Output the (x, y) coordinate of the center of the cell containing the given text.  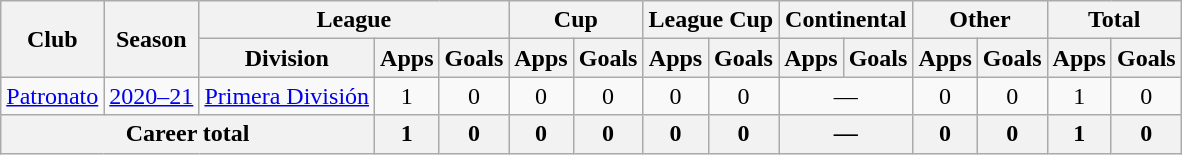
Career total (188, 134)
Continental (846, 20)
Division (287, 58)
Total (1114, 20)
2020–21 (152, 96)
Club (52, 39)
League (354, 20)
League Cup (711, 20)
Cup (576, 20)
Primera División (287, 96)
Patronato (52, 96)
Other (980, 20)
Season (152, 39)
